From the cell containing the given text, extract its center point as [X, Y] coordinate. 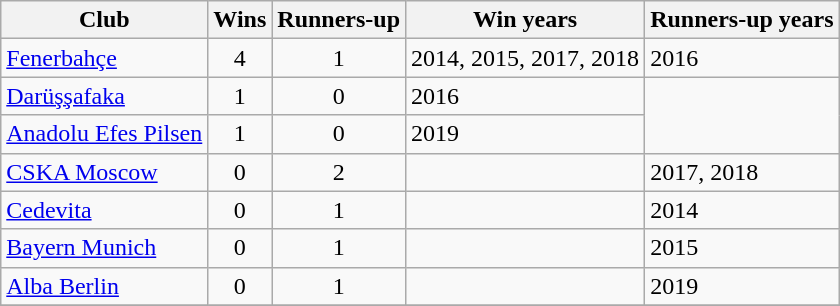
Runners-up years [742, 20]
Anadolu Efes Pilsen [104, 134]
Wins [240, 20]
2014, 2015, 2017, 2018 [526, 58]
Alba Berlin [104, 286]
2017, 2018 [742, 172]
Cedevita [104, 210]
Fenerbahçe [104, 58]
2015 [742, 248]
CSKA Moscow [104, 172]
Runners-up [339, 20]
Bayern Munich [104, 248]
Club [104, 20]
2 [339, 172]
Win years [526, 20]
2014 [742, 210]
Darüşşafaka [104, 96]
4 [240, 58]
